Search for the cell housing the specified text and yield its (x, y) center coordinate. 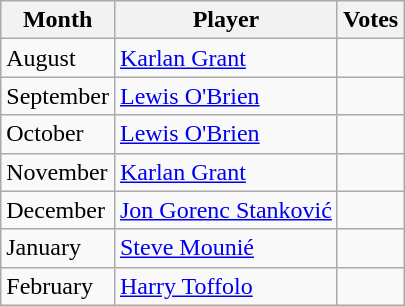
Steve Mounié (226, 248)
December (58, 210)
January (58, 248)
February (58, 286)
September (58, 96)
August (58, 58)
Jon Gorenc Stanković (226, 210)
Harry Toffolo (226, 286)
Month (58, 20)
Votes (370, 20)
November (58, 172)
Player (226, 20)
October (58, 134)
